Scan for the cell matching the given text and deliver its (X, Y) coordinate at center. 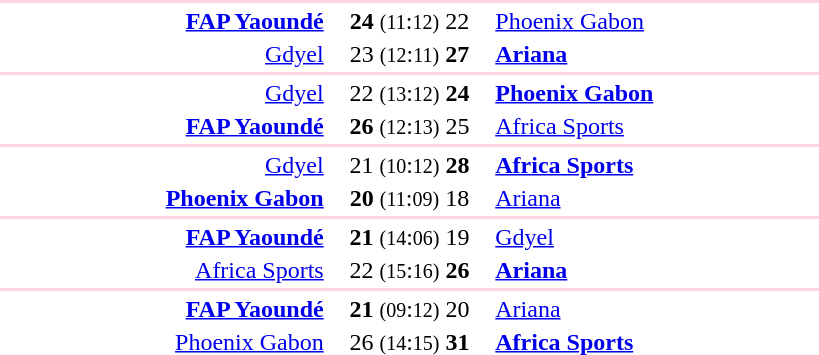
21 (09:12) 20 (410, 309)
26 (12:13) 25 (410, 126)
21 (14:06) 19 (410, 237)
20 (11:09) 18 (410, 198)
21 (10:12) 28 (410, 165)
23 (12:11) 27 (410, 54)
24 (11:12) 22 (410, 21)
22 (15:16) 26 (410, 270)
22 (13:12) 24 (410, 93)
